Search for the cell housing the specified text and yield its [X, Y] center coordinate. 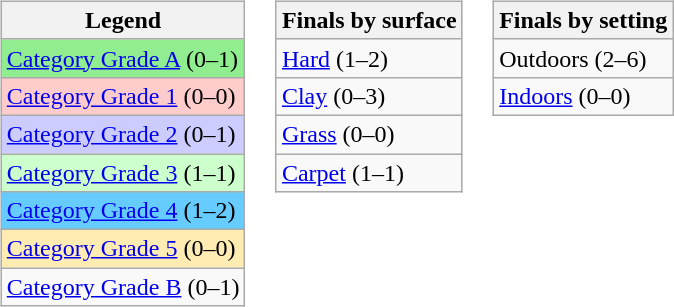
Category Grade 3 (1–1) [123, 173]
Hard (1–2) [369, 58]
Category Grade B (0–1) [123, 287]
Finals by setting [584, 20]
Category Grade A (0–1) [123, 58]
Clay (0–3) [369, 96]
Category Grade 1 (0–0) [123, 96]
Category Grade 2 (0–1) [123, 134]
Category Grade 5 (0–0) [123, 249]
Carpet (1–1) [369, 173]
Category Grade 4 (1–2) [123, 211]
Indoors (0–0) [584, 96]
Finals by surface [369, 20]
Grass (0–0) [369, 134]
Outdoors (2–6) [584, 58]
Legend [123, 20]
